Extract the [X, Y] coordinate from the center of the cell holding the provided text.  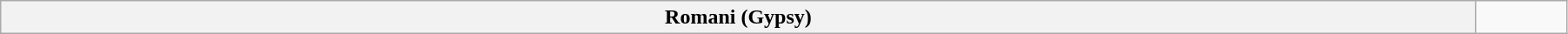
Romani (Gypsy) [738, 17]
